Return (X, Y) of the center of cell containing provided text 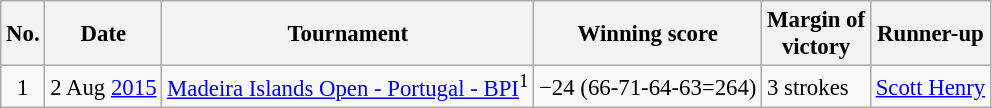
Scott Henry (930, 87)
3 strokes (816, 87)
Runner-up (930, 34)
Margin ofvictory (816, 34)
1 (23, 87)
Winning score (648, 34)
No. (23, 34)
Madeira Islands Open - Portugal - BPI1 (348, 87)
−24 (66-71-64-63=264) (648, 87)
Tournament (348, 34)
Date (104, 34)
2 Aug 2015 (104, 87)
